For the text-containing cell, return its midpoint in (X, Y) coordinate format. 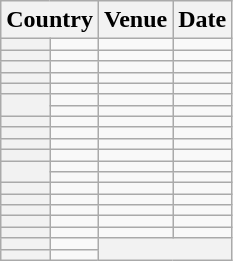
Venue (135, 20)
Date (202, 20)
Country (50, 20)
